Capture the cell that displays the provided text and extract its [x, y] central coordinate. 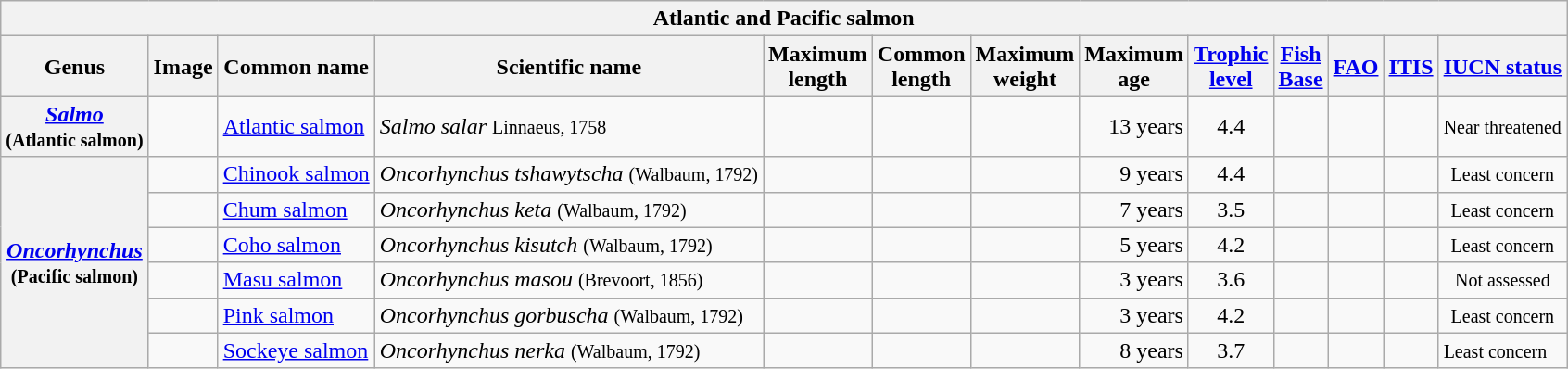
3.6 [1231, 280]
5 years [1134, 245]
FAO [1356, 67]
Atlantic salmon [297, 126]
Oncorhynchus keta (Walbaum, 1792) [569, 210]
3.5 [1231, 210]
Masu salmon [297, 280]
Coho salmon [297, 245]
Trophiclevel [1231, 67]
Chinook salmon [297, 174]
Common name [297, 67]
Oncorhynchus gorbuscha (Walbaum, 1792) [569, 315]
IUCN status [1502, 67]
Oncorhynchus(Pacific salmon) [74, 262]
Near threatened [1502, 126]
Not assessed [1502, 280]
ITIS [1410, 67]
Maximumage [1134, 67]
Maximumlength [818, 67]
Pink salmon [297, 315]
9 years [1134, 174]
Atlantic and Pacific salmon [784, 19]
Maximumweight [1025, 67]
FishBase [1301, 67]
Salmo(Atlantic salmon) [74, 126]
Oncorhynchus nerka (Walbaum, 1792) [569, 350]
13 years [1134, 126]
3.7 [1231, 350]
7 years [1134, 210]
Image [183, 67]
Chum salmon [297, 210]
Salmo salar Linnaeus, 1758 [569, 126]
Oncorhynchus masou (Brevoort, 1856) [569, 280]
Oncorhynchus tshawytscha (Walbaum, 1792) [569, 174]
Scientific name [569, 67]
Sockeye salmon [297, 350]
Genus [74, 67]
8 years [1134, 350]
Oncorhynchus kisutch (Walbaum, 1792) [569, 245]
Commonlength [921, 67]
